For the text-containing cell, return its midpoint in (X, Y) coordinate format. 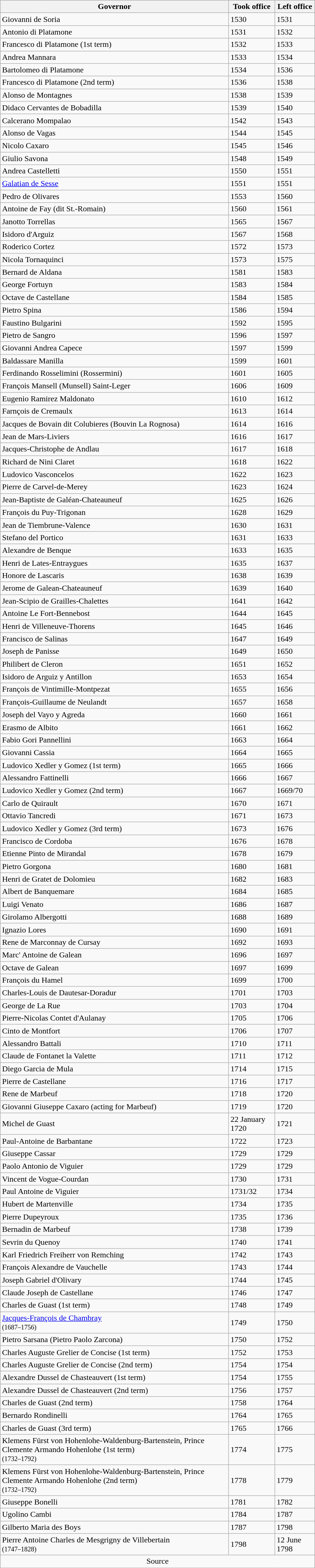
François Alexandre de Vauchelle (114, 1267)
1731/32 (252, 1192)
1740 (252, 1242)
Charles de Guast (3rd term) (114, 1428)
Giuseppe Bonelli (114, 1502)
1650 (295, 651)
Joseph de Panisse (114, 651)
1739 (295, 1229)
Joseph Gabriel d'Olivary (114, 1280)
Pierre de Castellane (114, 1081)
Governor (114, 7)
1592 (252, 323)
1680 (252, 866)
Janotto Torrellas (114, 222)
Jean de Mars-Liviers (114, 437)
12 June 1798 (295, 1544)
Bernardo Rondinelli (114, 1416)
1690 (252, 930)
Galatian de Sesse (114, 184)
1684 (252, 892)
Isidoro d'Arguiz (114, 234)
Alessandro Battali (114, 1043)
Claude de Fontanet la Valette (114, 1056)
Farnçois de Cremaulx (114, 411)
1658 (295, 702)
Rene de Marconnay de Cursay (114, 942)
1688 (252, 917)
Alexandre de Benque (114, 550)
Pierre de Carvel-de-Merey (114, 487)
Roderico Cortez (114, 247)
1748 (252, 1305)
Andrea Mannara (114, 57)
Bartolomeo di Platamone (114, 70)
Diego Garcia de Mula (114, 1069)
1613 (252, 411)
Paul-Antoine de Barbantane (114, 1141)
Jean-Scipio de Grailles-Chalettes (114, 601)
1692 (252, 942)
1686 (252, 904)
1736 (295, 1217)
1715 (295, 1069)
Hubert de Martenville (114, 1204)
1596 (252, 335)
George de La Rue (114, 1006)
1716 (252, 1081)
1612 (295, 399)
1544 (252, 133)
1730 (252, 1179)
Luigi Venato (114, 904)
1746 (252, 1293)
Isidoro de Arguiz y Antillon (114, 677)
1625 (252, 500)
1685 (295, 892)
François Mansell (Munsell) Saint-Leger (114, 386)
1565 (252, 222)
1568 (295, 234)
Antoine de Fay (dit St.-Romain) (114, 209)
1605 (295, 373)
Octave de Galean (114, 968)
1549 (295, 158)
1701 (252, 993)
Ottavio Tancredi (114, 816)
1652 (295, 664)
1717 (295, 1081)
Pedro de Olivares (114, 196)
Klemens Fürst von Hohenlohe-Waldenburg-Bartenstein, Prince Clemente Armando Hohenlohe (2nd term)(1732–1792) (114, 1480)
1540 (295, 108)
1731 (295, 1179)
Stefano del Portico (114, 538)
Jean de Tiembrune-Valence (114, 525)
Charles Auguste Grelier de Concise (2nd term) (114, 1365)
Didaco Cervantes de Bobadilla (114, 108)
Jacques-Christophe de Andlau (114, 449)
1712 (295, 1056)
Jacques de Bovain dit Colubieres (Bouvin La Rognosa) (114, 424)
1710 (252, 1043)
1656 (295, 689)
Pierre-Nicolas Contet d'Aulanay (114, 1018)
1693 (295, 942)
Bernadin de Marbeuf (114, 1229)
Francesco di Platamone (1st term) (114, 45)
1781 (252, 1502)
Jerome de Galean-Chateauneuf (114, 588)
1682 (252, 879)
Pietro Sarsana (Pietro Paolo Zarcona) (114, 1339)
Pierre Antoine Charles de Mesgrigny de Villebertain(1747–1828) (114, 1544)
1753 (295, 1352)
Cinto de Montfort (114, 1031)
Etienne Pinto de Mirandal (114, 854)
1553 (252, 196)
Gilberto Maria des Boys (114, 1527)
Philibert de Cleron (114, 664)
Carlo de Quirault (114, 803)
Nicolo Caxaro (114, 146)
Ugolino Cambi (114, 1515)
1640 (295, 588)
Pietro de Sangro (114, 335)
Erasmo de Albito (114, 727)
1546 (295, 146)
Nicola Tornaquinci (114, 259)
1585 (295, 297)
1681 (295, 866)
1755 (295, 1377)
Calcerano Mompalao (114, 120)
Giovanni de Soria (114, 19)
1782 (295, 1502)
Klemens Fürst von Hohenlohe-Waldenburg-Bartenstein, Prince Clemente Armando Hohenlohe (1st term)(1732–1792) (114, 1450)
1647 (252, 639)
Pietro Gorgona (114, 866)
1778 (252, 1480)
Giovanni Cassia (114, 752)
Vincent de Vogue-Courdan (114, 1179)
1779 (295, 1480)
Henri de Gratet de Dolomieu (114, 879)
Alonso de Vagas (114, 133)
1705 (252, 1018)
Albert de Banquemare (114, 892)
Ferdinando Rosselimini (Rossermini) (114, 373)
1586 (252, 310)
Fabio Gori Pannellini (114, 740)
Michel de Guast (114, 1124)
1629 (295, 512)
1687 (295, 904)
1654 (295, 677)
1660 (252, 715)
1775 (295, 1450)
1609 (295, 386)
Joseph del Vayo y Agreda (114, 715)
1637 (295, 563)
Took office (252, 7)
1742 (252, 1255)
1722 (252, 1141)
1757 (295, 1390)
Ludovico Xedler y Gomez (1st term) (114, 765)
Jacques-François de Chambray(1687–1756) (114, 1322)
1595 (295, 323)
1653 (252, 677)
1691 (295, 930)
1738 (252, 1229)
Source (157, 1561)
1644 (252, 614)
Henri de Villeneuve-Thorens (114, 626)
Ignazio Lores (114, 930)
Giovanni Giuseppe Caxaro (acting for Marbeuf) (114, 1107)
1707 (295, 1031)
1683 (295, 879)
Ludovico Vasconcelos (114, 474)
1766 (295, 1428)
1646 (295, 626)
Paul Antoine de Viguier (114, 1192)
1630 (252, 525)
Antonio di Platamone (114, 32)
1542 (252, 120)
1530 (252, 19)
1719 (252, 1107)
Alonso de Montagnes (114, 95)
1718 (252, 1094)
1561 (295, 209)
Eugenio Ramirez Maldonato (114, 399)
François-Guillaume de Neulandt (114, 702)
François du Puy-Trigonan (114, 512)
Charles Auguste Grelier de Concise (1st term) (114, 1352)
Giulio Savona (114, 158)
Alexandre Dussel de Chasteauvert (2nd term) (114, 1390)
1704 (295, 1006)
Henri de Lates-Entraygues (114, 563)
Alexandre Dussel de Chasteauvert (1st term) (114, 1377)
1543 (295, 120)
Pierre Dupeyroux (114, 1217)
François de Vintimille-Montpezat (114, 689)
Girolamo Albergotti (114, 917)
Francisco de Cordoba (114, 841)
1651 (252, 664)
Karl Friedrich Freiherr von Remching (114, 1255)
1550 (252, 171)
Baldassare Manilla (114, 360)
George Fortuyn (114, 285)
1756 (252, 1390)
Antoine Le Fort-Bennebost (114, 614)
Faustino Bulgarini (114, 323)
François du Hamel (114, 980)
1745 (295, 1280)
1669/70 (295, 791)
1638 (252, 576)
1774 (252, 1450)
Claude Joseph de Castellane (114, 1293)
Francisco de Salinas (114, 639)
1655 (252, 689)
1689 (295, 917)
1610 (252, 399)
Charles de Guast (1st term) (114, 1305)
1784 (252, 1515)
22 January 1720 (252, 1124)
Ludovico Xedler y Gomez (3rd term) (114, 829)
Pietro Spina (114, 310)
1642 (295, 601)
1548 (252, 158)
1696 (252, 955)
1662 (295, 727)
Honore de Lascaris (114, 576)
Charles-Louis de Dautesar-Doradur (114, 993)
1657 (252, 702)
Charles de Guast (2nd term) (114, 1403)
1714 (252, 1069)
Paolo Antonio de Viguier (114, 1166)
Octave de Castellane (114, 297)
1581 (252, 272)
1575 (295, 259)
Francesco di Platamone (2nd term) (114, 82)
1628 (252, 512)
Giovanni Andrea Capece (114, 348)
1721 (295, 1124)
Jean-Baptiste de Galéan-Chateauneuf (114, 500)
1606 (252, 386)
1663 (252, 740)
Left office (295, 7)
Andrea Castelletti (114, 171)
Ludovico Xedler y Gomez (2nd term) (114, 791)
1723 (295, 1141)
1626 (295, 500)
Giuseppe Cassar (114, 1153)
1758 (252, 1403)
1624 (295, 487)
Marc' Antoine de Galean (114, 955)
Rene de Marbeuf (114, 1094)
1641 (252, 601)
Bernard de Aldana (114, 272)
1572 (252, 247)
1670 (252, 803)
1679 (295, 854)
Richard de Nini Claret (114, 462)
1700 (295, 980)
Alessandro Fattinelli (114, 778)
1747 (295, 1293)
1594 (295, 310)
Sevrin du Quenoy (114, 1242)
1741 (295, 1242)
